Extract the (x, y) coordinate from the center of the cell holding the provided text.  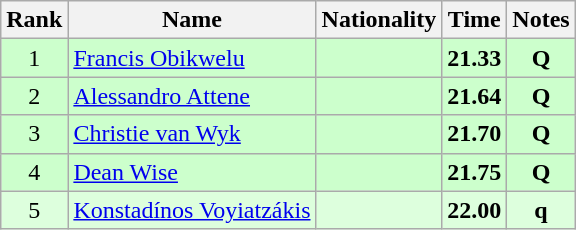
Francis Obikwelu (192, 58)
Alessandro Attene (192, 96)
q (541, 210)
Christie van Wyk (192, 134)
21.33 (474, 58)
Konstadínos Voyiatzákis (192, 210)
Rank (34, 20)
5 (34, 210)
Nationality (379, 20)
Dean Wise (192, 172)
21.70 (474, 134)
21.64 (474, 96)
4 (34, 172)
Time (474, 20)
21.75 (474, 172)
3 (34, 134)
22.00 (474, 210)
2 (34, 96)
Notes (541, 20)
1 (34, 58)
Name (192, 20)
